Return [X, Y] of the center of cell containing provided text 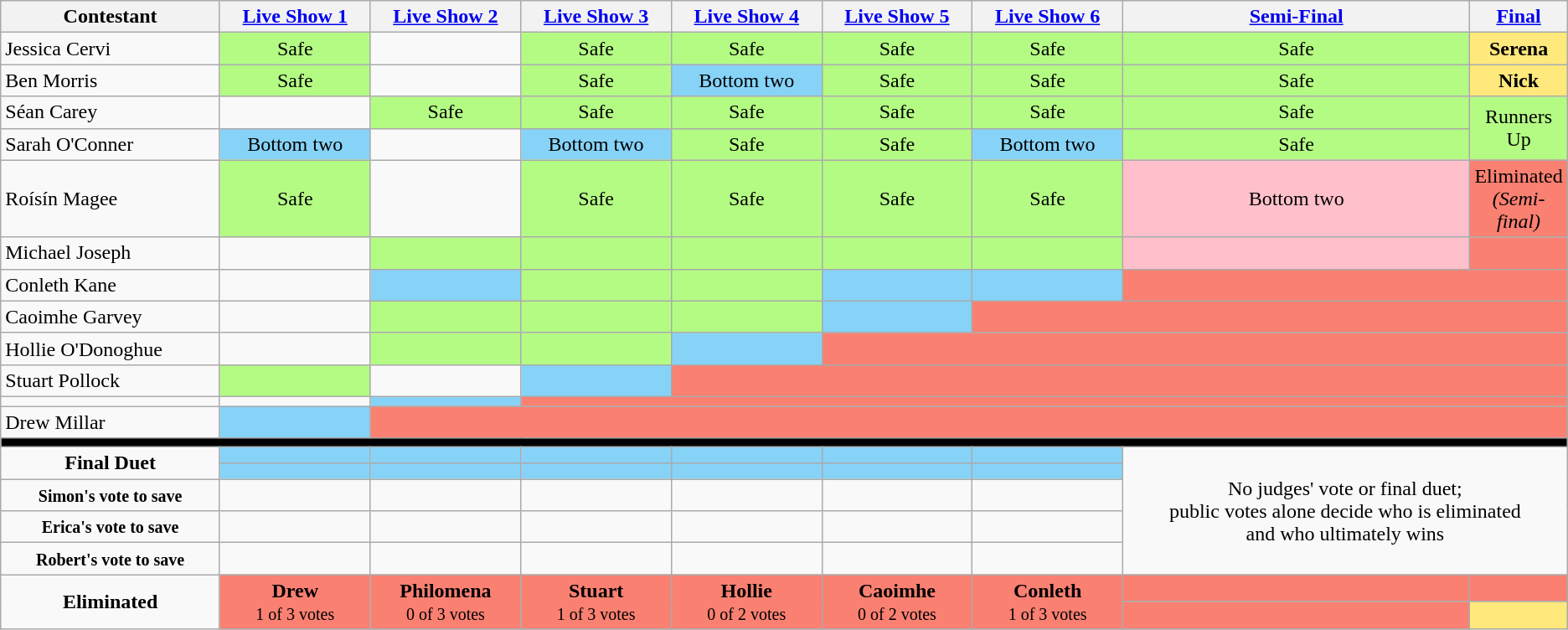
Caoimhe Garvey [111, 317]
Hollie 0 of 2 votes [746, 602]
Live Show 4 [746, 17]
Michael Joseph [111, 253]
Runners Up [1519, 128]
Séan Carey [111, 112]
Eliminated (Semi-final) [1519, 199]
Live Show 2 [446, 17]
Conleth Kane [111, 285]
Drew Millar [111, 421]
Eliminated [111, 602]
Roísín Magee [111, 199]
Ben Morris [111, 80]
Philomena 0 of 3 votes [446, 602]
Sarah O'Conner [111, 144]
Live Show 6 [1048, 17]
Final Duet [111, 463]
Robert's vote to save [111, 559]
Final [1519, 17]
Live Show 3 [596, 17]
Semi-Final [1296, 17]
Jessica Cervi [111, 49]
No judges' vote or final duet; public votes alone decide who is eliminated and who ultimately wins [1345, 511]
Serena [1519, 49]
Stuart 1 of 3 votes [596, 602]
Contestant [111, 17]
Stuart Pollock [111, 380]
Simon's vote to save [111, 495]
Erica's vote to save [111, 527]
Hollie O'Donoghue [111, 349]
Live Show 1 [295, 17]
Live Show 5 [897, 17]
Nick [1519, 80]
Conleth 1 of 3 votes [1048, 602]
Drew 1 of 3 votes [295, 602]
Caoimhe 0 of 2 votes [897, 602]
